Determine the [X, Y] coordinate at the center of the cell enclosing the given text.  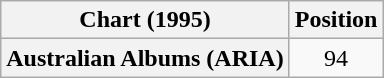
Australian Albums (ARIA) [145, 58]
94 [336, 58]
Chart (1995) [145, 20]
Position [336, 20]
